Locate the cell with the specified text and output its [X, Y] center coordinate. 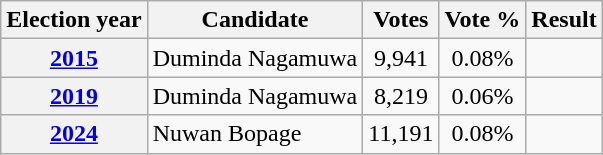
Candidate [255, 20]
8,219 [401, 96]
Votes [401, 20]
9,941 [401, 58]
Nuwan Bopage [255, 134]
0.06% [482, 96]
11,191 [401, 134]
2015 [74, 58]
Election year [74, 20]
Vote % [482, 20]
2019 [74, 96]
Result [564, 20]
2024 [74, 134]
